Pinpoint the cell where the given text exists, returning its (X, Y) midpoint coordinate. 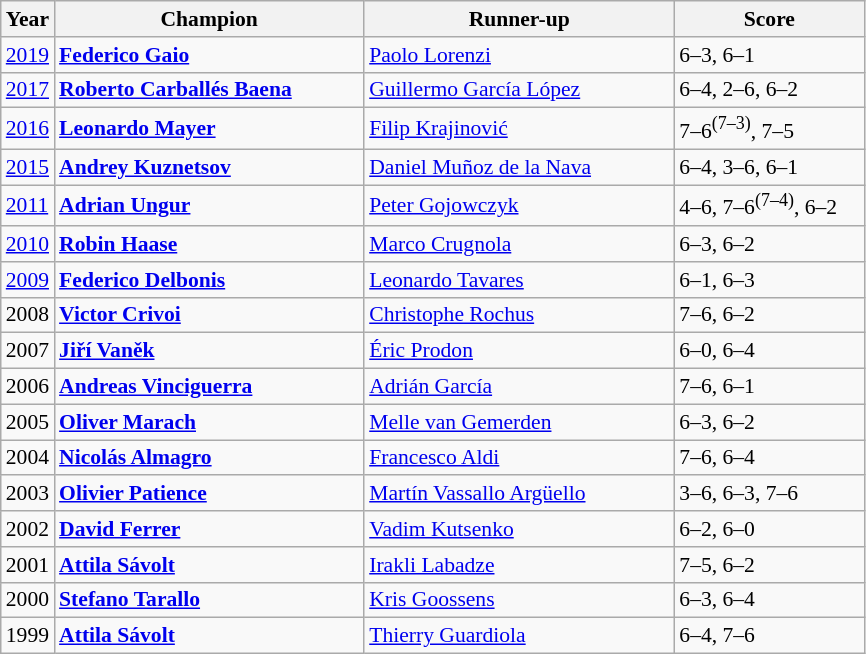
2004 (28, 458)
Champion (209, 19)
Kris Goossens (519, 601)
6–0, 6–4 (769, 351)
2017 (28, 90)
Roberto Carballés Baena (209, 90)
Federico Delbonis (209, 280)
2008 (28, 316)
7–6(7–3), 7–5 (769, 128)
Irakli Labadze (519, 565)
2000 (28, 601)
Marco Crugnola (519, 244)
2002 (28, 529)
Olivier Patience (209, 494)
Adrián García (519, 387)
7–6, 6–1 (769, 387)
Runner-up (519, 19)
Vadim Kutsenko (519, 529)
Leonardo Tavares (519, 280)
6–1, 6–3 (769, 280)
Leonardo Mayer (209, 128)
Éric Prodon (519, 351)
Jiří Vaněk (209, 351)
2006 (28, 387)
2007 (28, 351)
2010 (28, 244)
7–5, 6–2 (769, 565)
6–4, 2–6, 6–2 (769, 90)
Melle van Gemerden (519, 422)
6–4, 3–6, 6–1 (769, 167)
2019 (28, 55)
Robin Haase (209, 244)
6–2, 6–0 (769, 529)
Thierry Guardiola (519, 636)
David Ferrer (209, 529)
Nicolás Almagro (209, 458)
6–3, 6–4 (769, 601)
2005 (28, 422)
Filip Krajinović (519, 128)
Stefano Tarallo (209, 601)
Adrian Ungur (209, 206)
2009 (28, 280)
Year (28, 19)
6–3, 6–1 (769, 55)
Paolo Lorenzi (519, 55)
Andreas Vinciguerra (209, 387)
7–6, 6–4 (769, 458)
Victor Crivoi (209, 316)
Guillermo García López (519, 90)
Oliver Marach (209, 422)
Score (769, 19)
2011 (28, 206)
2003 (28, 494)
Martín Vassallo Argüello (519, 494)
4–6, 7–6(7–4), 6–2 (769, 206)
2001 (28, 565)
Christophe Rochus (519, 316)
1999 (28, 636)
Francesco Aldi (519, 458)
2016 (28, 128)
6–4, 7–6 (769, 636)
2015 (28, 167)
Peter Gojowczyk (519, 206)
7–6, 6–2 (769, 316)
3–6, 6–3, 7–6 (769, 494)
Andrey Kuznetsov (209, 167)
Daniel Muñoz de la Nava (519, 167)
Federico Gaio (209, 55)
